Locate the cell with the specified text and output its [x, y] center coordinate. 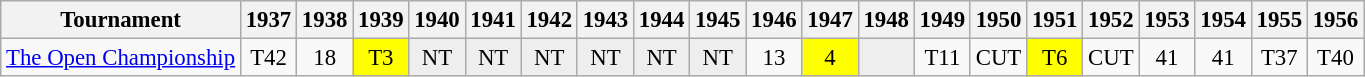
1949 [942, 20]
1953 [1167, 20]
T42 [268, 58]
13 [774, 58]
1943 [605, 20]
1952 [1111, 20]
1947 [830, 20]
1941 [493, 20]
T11 [942, 58]
18 [325, 58]
1956 [1335, 20]
1955 [1279, 20]
4 [830, 58]
1937 [268, 20]
T3 [381, 58]
The Open Championship [121, 58]
T6 [1055, 58]
1940 [437, 20]
1950 [998, 20]
1939 [381, 20]
1942 [549, 20]
Tournament [121, 20]
1944 [661, 20]
1954 [1223, 20]
1948 [886, 20]
1946 [774, 20]
1951 [1055, 20]
1945 [718, 20]
T40 [1335, 58]
1938 [325, 20]
T37 [1279, 58]
